Pinpoint the cell where the given text exists, returning its (x, y) midpoint coordinate. 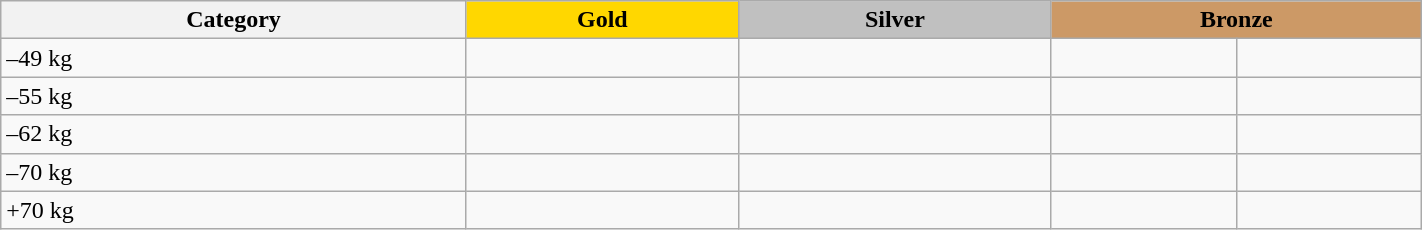
–70 kg (234, 172)
Bronze (1236, 20)
–55 kg (234, 96)
–62 kg (234, 134)
Gold (602, 20)
–49 kg (234, 58)
Category (234, 20)
+70 kg (234, 210)
Silver (894, 20)
